Capture the cell that displays the provided text and extract its [X, Y] central coordinate. 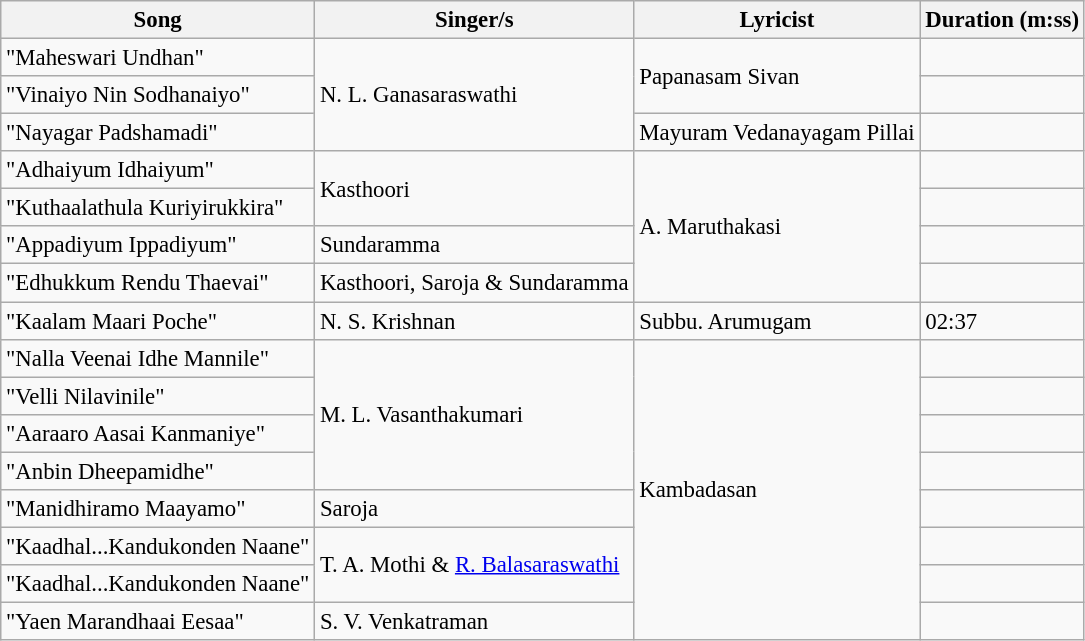
N. S. Krishnan [474, 321]
Sundaramma [474, 245]
"Aaraaro Aasai Kanmaniye" [158, 433]
"Yaen Marandhaai Eesaa" [158, 621]
Kasthoori, Saroja & Sundaramma [474, 283]
Subbu. Arumugam [777, 321]
"Nayagar Padshamadi" [158, 133]
Saroja [474, 509]
Duration (m:ss) [1002, 20]
"Velli Nilavinile" [158, 396]
M. L. Vasanthakumari [474, 414]
"Adhaiyum Idhaiyum" [158, 170]
"Kaalam Maari Poche" [158, 321]
Papanasam Sivan [777, 76]
"Maheswari Undhan" [158, 58]
S. V. Venkatraman [474, 621]
"Appadiyum Ippadiyum" [158, 245]
N. L. Ganasaraswathi [474, 96]
Song [158, 20]
02:37 [1002, 321]
"Manidhiramo Maayamo" [158, 509]
T. A. Mothi & R. Balasaraswathi [474, 564]
Singer/s [474, 20]
Kambadasan [777, 490]
A. Maruthakasi [777, 226]
"Kuthaalathula Kuriyirukkira" [158, 208]
"Anbin Dheepamidhe" [158, 471]
Lyricist [777, 20]
"Nalla Veenai Idhe Mannile" [158, 358]
Kasthoori [474, 188]
Mayuram Vedanayagam Pillai [777, 133]
"Edhukkum Rendu Thaevai" [158, 283]
"Vinaiyo Nin Sodhanaiyo" [158, 95]
